Identify which cell holds the provided text, then report its [x, y] central coordinate. 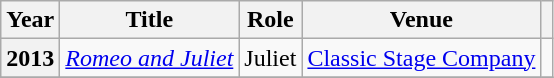
Role [270, 20]
Classic Stage Company [422, 58]
2013 [30, 58]
Juliet [270, 58]
Venue [422, 20]
Year [30, 20]
Title [150, 20]
Romeo and Juliet [150, 58]
